Extract the [x, y] coordinate from the center of the cell holding the provided text.  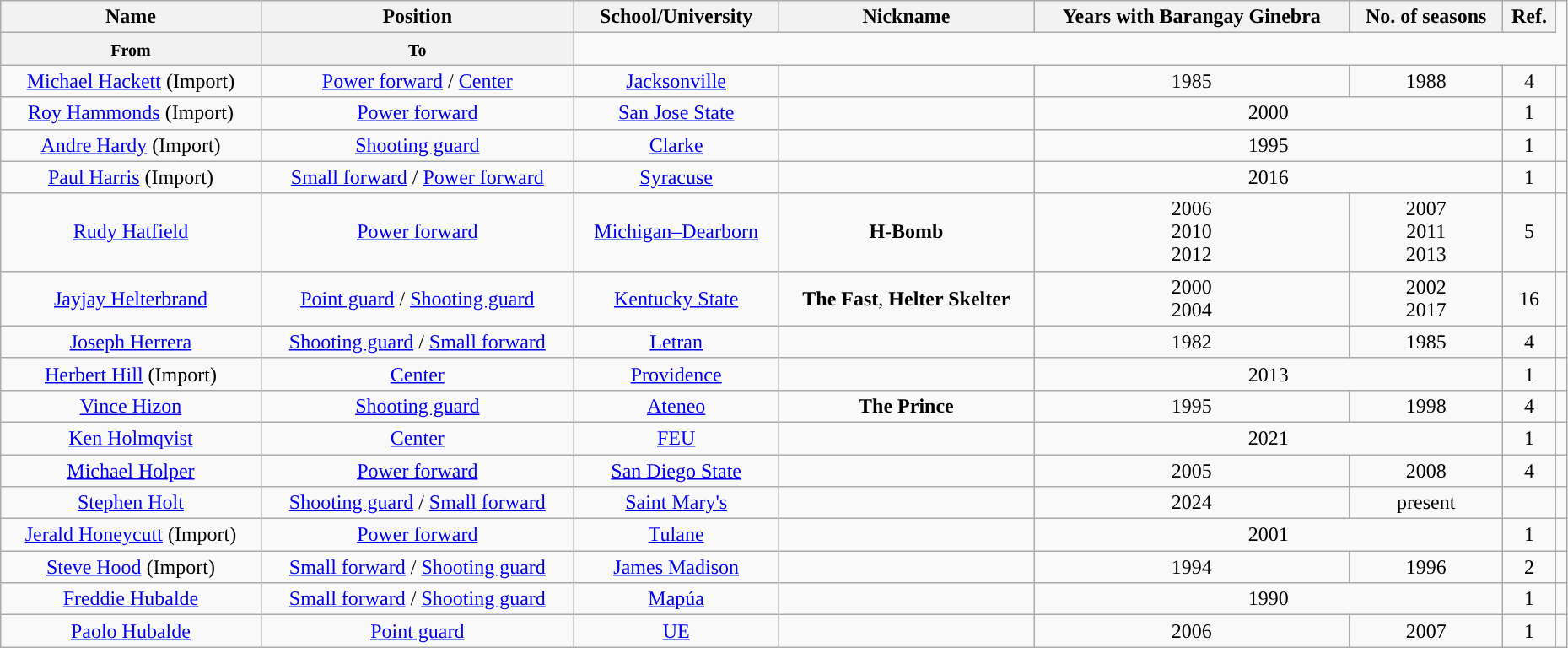
Mapúa [676, 599]
Michigan–Dearborn [676, 232]
Roy Hammonds (Import) [131, 113]
1994 [1192, 567]
Name [131, 17]
Ref. [1530, 17]
Clarke [676, 145]
Jacksonville [676, 81]
Nickname [906, 17]
Tulane [676, 535]
Power forward / Center [417, 81]
San Jose State [676, 113]
Point guard / Shooting guard [417, 299]
1982 [1192, 342]
Vince Hizon [131, 406]
Stephen Holt [131, 503]
2006 [1192, 631]
20022017 [1426, 299]
200720112013 [1426, 232]
School/University [676, 17]
Andre Hardy (Import) [131, 145]
From [131, 49]
The Fast, Helter Skelter [906, 299]
Years with Barangay Ginebra [1192, 17]
2021 [1269, 438]
Ken Holmqvist [131, 438]
The Prince [906, 406]
James Madison [676, 567]
Small forward / Power forward [417, 177]
FEU [676, 438]
Paul Harris (Import) [131, 177]
Freddie Hubalde [131, 599]
Michael Holper [131, 470]
Jayjay Helterbrand [131, 299]
2007 [1426, 631]
2008 [1426, 470]
1988 [1426, 81]
1996 [1426, 567]
Providence [676, 374]
2000 [1269, 113]
UE [676, 631]
Ateneo [676, 406]
Herbert Hill (Import) [131, 374]
1990 [1269, 599]
H-Bomb [906, 232]
Paolo Hubalde [131, 631]
2 [1530, 567]
Kentucky State [676, 299]
2001 [1269, 535]
2016 [1269, 177]
2005 [1192, 470]
Point guard [417, 631]
5 [1530, 232]
1998 [1426, 406]
Joseph Herrera [131, 342]
20002004 [1192, 299]
Position [417, 17]
2013 [1269, 374]
No. of seasons [1426, 17]
Michael Hackett (Import) [131, 81]
16 [1530, 299]
Rudy Hatfield [131, 232]
San Diego State [676, 470]
Jerald Honeycutt (Import) [131, 535]
200620102012 [1192, 232]
2024 [1192, 503]
To [417, 49]
Syracuse [676, 177]
Saint Mary's [676, 503]
Letran [676, 342]
Steve Hood (Import) [131, 567]
present [1426, 503]
